Return (x, y) of the center of cell containing provided text 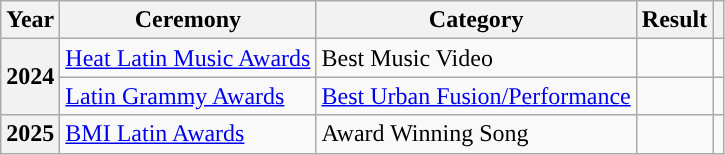
Result (674, 20)
Heat Latin Music Awards (188, 58)
Latin Grammy Awards (188, 96)
Year (30, 20)
2025 (30, 134)
Best Music Video (476, 58)
Best Urban Fusion/Performance (476, 96)
Category (476, 20)
Award Winning Song (476, 134)
2024 (30, 77)
Ceremony (188, 20)
BMI Latin Awards (188, 134)
